From the cell containing the given text, extract its center point as [x, y] coordinate. 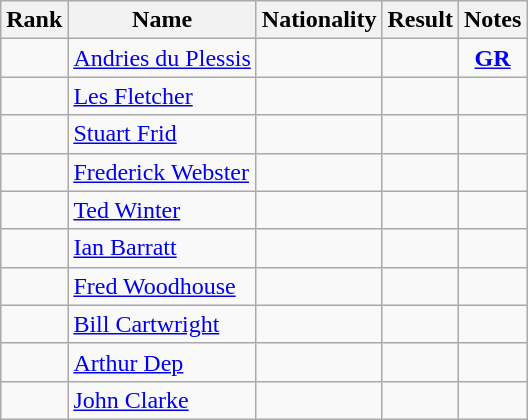
Les Fletcher [162, 96]
Nationality [319, 20]
Result [420, 20]
GR [492, 58]
Rank [34, 20]
Bill Cartwright [162, 324]
Name [162, 20]
Ted Winter [162, 210]
Notes [492, 20]
Ian Barratt [162, 248]
Stuart Frid [162, 134]
Fred Woodhouse [162, 286]
Arthur Dep [162, 362]
Andries du Plessis [162, 58]
John Clarke [162, 400]
Frederick Webster [162, 172]
